For the text-containing cell, return its midpoint in (X, Y) coordinate format. 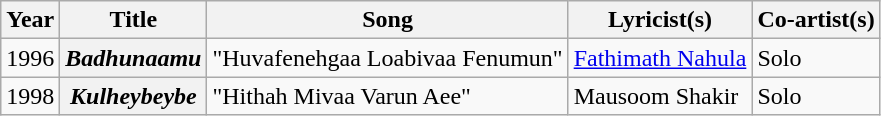
Co-artist(s) (816, 20)
Title (134, 20)
Lyricist(s) (660, 20)
Year (30, 20)
1996 (30, 58)
Kulheybeybe (134, 96)
Badhunaamu (134, 58)
"Huvafenehgaa Loabivaa Fenumun" (388, 58)
Song (388, 20)
"Hithah Mivaa Varun Aee" (388, 96)
1998 (30, 96)
Fathimath Nahula (660, 58)
Mausoom Shakir (660, 96)
